Extract the [X, Y] coordinate from the center of the cell holding the provided text.  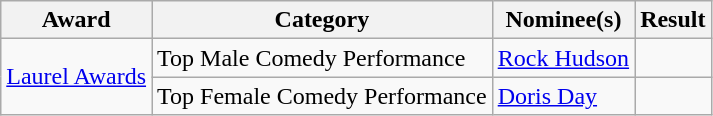
Doris Day [563, 96]
Award [76, 20]
Top Female Comedy Performance [322, 96]
Top Male Comedy Performance [322, 58]
Result [673, 20]
Category [322, 20]
Laurel Awards [76, 77]
Rock Hudson [563, 58]
Nominee(s) [563, 20]
